Output the [x, y] coordinate of the center of the cell containing the given text.  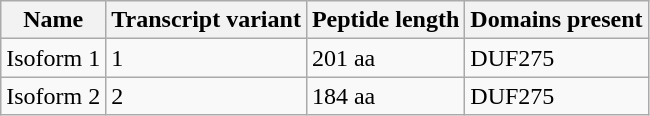
Transcript variant [206, 20]
Name [54, 20]
Isoform 2 [54, 96]
184 aa [385, 96]
1 [206, 58]
2 [206, 96]
201 aa [385, 58]
Isoform 1 [54, 58]
Domains present [556, 20]
Peptide length [385, 20]
